Provide the [x, y] coordinate of the cell's center where the given text is located.  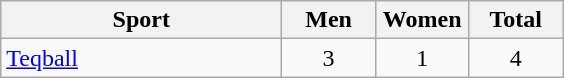
4 [516, 58]
Teqball [142, 58]
Men [329, 20]
Sport [142, 20]
1 [422, 58]
Total [516, 20]
Women [422, 20]
3 [329, 58]
